Identify which cell holds the provided text, then report its [x, y] central coordinate. 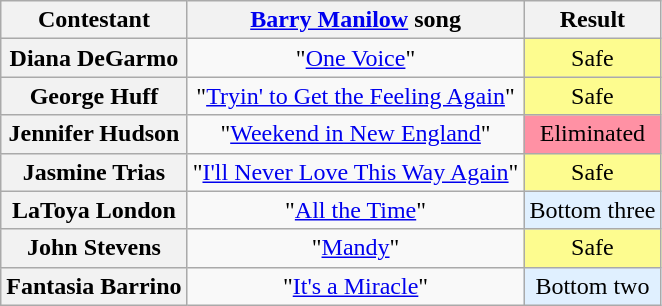
"Tryin' to Get the Feeling Again" [356, 96]
Bottom two [592, 286]
Jennifer Hudson [94, 134]
Contestant [94, 20]
"Mandy" [356, 248]
"I'll Never Love This Way Again" [356, 172]
"One Voice" [356, 58]
"Weekend in New England" [356, 134]
LaToya London [94, 210]
"All the Time" [356, 210]
Fantasia Barrino [94, 286]
Jasmine Trias [94, 172]
George Huff [94, 96]
Barry Manilow song [356, 20]
John Stevens [94, 248]
Result [592, 20]
"It's a Miracle" [356, 286]
Eliminated [592, 134]
Bottom three [592, 210]
Diana DeGarmo [94, 58]
